Locate the cell with the specified text and output its (x, y) center coordinate. 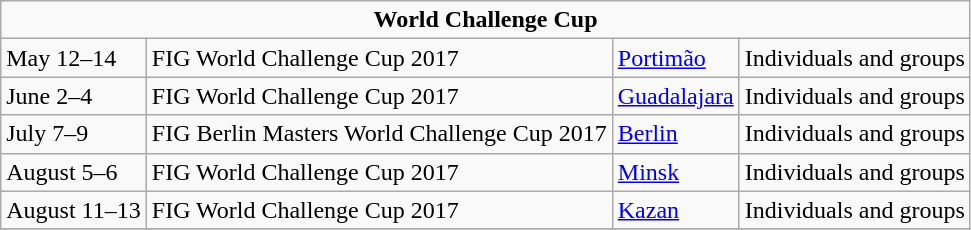
Berlin (676, 134)
June 2–4 (74, 96)
August 5–6 (74, 172)
Minsk (676, 172)
Portimão (676, 58)
World Challenge Cup (486, 20)
Kazan (676, 210)
May 12–14 (74, 58)
FIG Berlin Masters World Challenge Cup 2017 (379, 134)
Guadalajara (676, 96)
July 7–9 (74, 134)
August 11–13 (74, 210)
